From the cell containing the given text, extract its center point as [X, Y] coordinate. 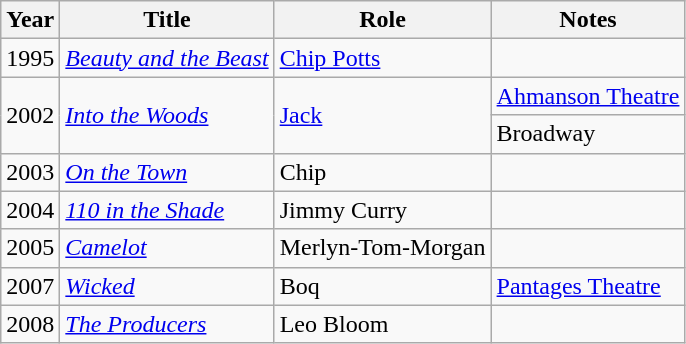
Beauty and the Beast [167, 58]
Into the Woods [167, 115]
Jack [382, 115]
Leo Bloom [382, 324]
2003 [30, 172]
Chip Potts [382, 58]
Notes [588, 20]
110 in the Shade [167, 210]
Camelot [167, 248]
Broadway [588, 134]
Merlyn-Tom-Morgan [382, 248]
2005 [30, 248]
2008 [30, 324]
Boq [382, 286]
2007 [30, 286]
2002 [30, 115]
Role [382, 20]
Title [167, 20]
Ahmanson Theatre [588, 96]
The Producers [167, 324]
Wicked [167, 286]
Pantages Theatre [588, 286]
Chip [382, 172]
2004 [30, 210]
1995 [30, 58]
Year [30, 20]
Jimmy Curry [382, 210]
On the Town [167, 172]
